Scan for the cell matching the given text and deliver its [X, Y] coordinate at center. 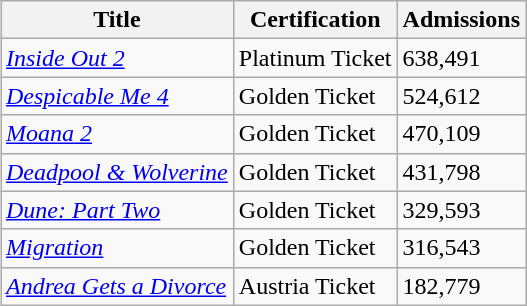
Admissions [461, 20]
Despicable Me 4 [116, 96]
431,798 [461, 172]
Inside Out 2 [116, 58]
182,779 [461, 286]
329,593 [461, 210]
Title [116, 20]
638,491 [461, 58]
Andrea Gets a Divorce [116, 286]
Migration [116, 248]
Deadpool & Wolverine [116, 172]
524,612 [461, 96]
Austria Ticket [315, 286]
316,543 [461, 248]
Platinum Ticket [315, 58]
Dune: Part Two [116, 210]
Certification [315, 20]
470,109 [461, 134]
Moana 2 [116, 134]
